Extract the (X, Y) coordinate from the center of the cell holding the provided text.  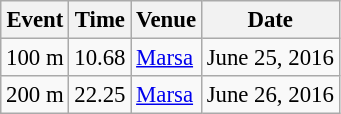
Venue (166, 20)
Time (100, 20)
June 25, 2016 (270, 58)
Date (270, 20)
Event (35, 20)
10.68 (100, 58)
200 m (35, 95)
100 m (35, 58)
June 26, 2016 (270, 95)
22.25 (100, 95)
